Capture the cell that displays the provided text and extract its [X, Y] central coordinate. 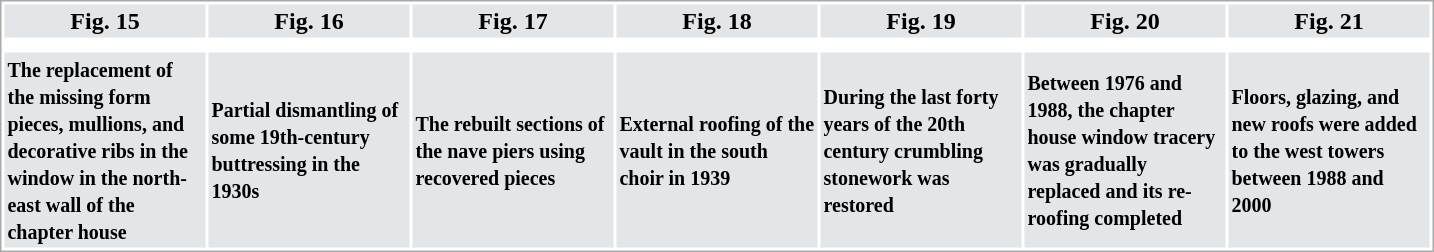
Fig. 16 [308, 20]
Floors, glazing, and new roofs were added to the west towers between 1988 and 2000 [1328, 150]
Fig. 20 [1124, 20]
During the last forty years of the 20th century crumbling stonework was restored [920, 150]
Fig. 18 [716, 20]
Fig. 19 [920, 20]
Fig. 21 [1328, 20]
Fig. 15 [104, 20]
The replacement of the missing form pieces, mullions, and decorative ribs in the window in the north-east wall of the chapter house [104, 150]
Between 1976 and 1988, the chapter house window tracery was gradually replaced and its re-roofing completed [1124, 150]
Fig. 17 [512, 20]
The rebuilt sections of the nave piers using recovered pieces [512, 150]
Partial dismantling of some 19th-century buttressing in the 1930s [308, 150]
External roofing of the vault in the south choir in 1939 [716, 150]
